Scan for the cell matching the given text and deliver its [x, y] coordinate at center. 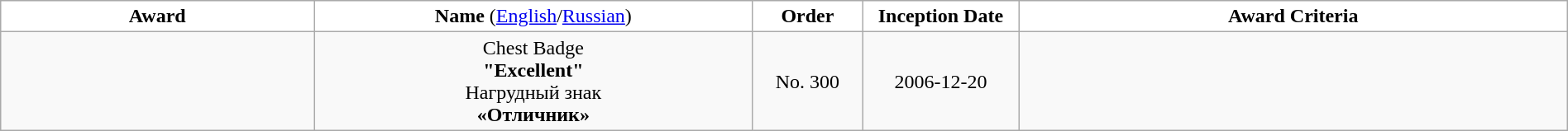
Chest Badge"Excellent"Нагрудный знак«Отличник» [533, 81]
Award [157, 16]
2006-12-20 [941, 81]
Name (English/Russian) [533, 16]
Inception Date [941, 16]
Order [807, 16]
No. 300 [807, 81]
Award Criteria [1293, 16]
